Output the [X, Y] coordinate of the center of the cell containing the given text.  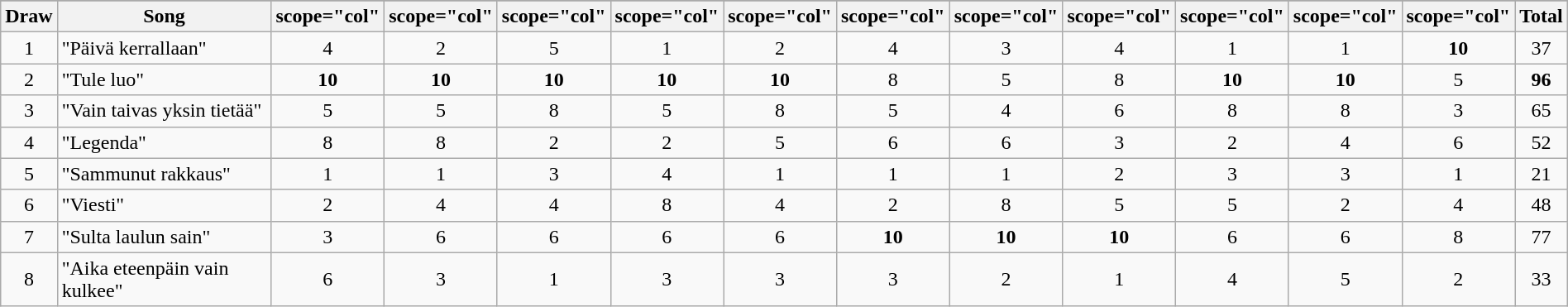
77 [1542, 237]
Draw [29, 17]
37 [1542, 48]
"Viesti" [164, 205]
96 [1542, 79]
52 [1542, 142]
"Sammunut rakkaus" [164, 174]
7 [29, 237]
"Tule luo" [164, 79]
33 [1542, 280]
"Päivä kerrallaan" [164, 48]
Total [1542, 17]
65 [1542, 111]
21 [1542, 174]
Song [164, 17]
"Vain taivas yksin tietää" [164, 111]
48 [1542, 205]
"Aika eteenpäin vain kulkee" [164, 280]
"Sulta laulun sain" [164, 237]
"Legenda" [164, 142]
